Scan for the cell matching the given text and deliver its [x, y] coordinate at center. 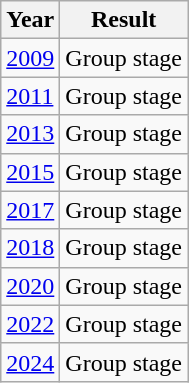
2009 [30, 58]
2011 [30, 96]
2024 [30, 362]
Result [124, 20]
2017 [30, 210]
2013 [30, 134]
Year [30, 20]
2015 [30, 172]
2018 [30, 248]
2020 [30, 286]
2022 [30, 324]
